Detect which cell encompasses the target text, then output its [x, y] center coordinate. 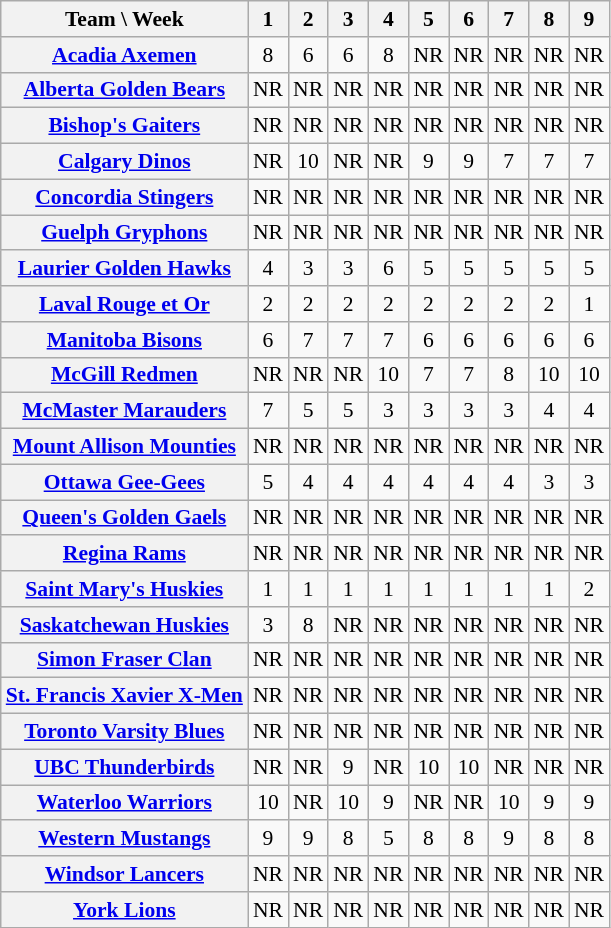
Waterloo Warriors [124, 803]
Windsor Lancers [124, 874]
York Lions [124, 910]
McGill Redmen [124, 375]
Queen's Golden Gaels [124, 518]
Acadia Axemen [124, 55]
St. Francis Xavier X-Men [124, 696]
Saskatchewan Huskies [124, 625]
Western Mustangs [124, 839]
Toronto Varsity Blues [124, 732]
Laval Rouge et Or [124, 304]
Manitoba Bisons [124, 340]
UBC Thunderbirds [124, 767]
Team \ Week [124, 19]
Calgary Dinos [124, 162]
Ottawa Gee-Gees [124, 482]
Concordia Stingers [124, 197]
Mount Allison Mounties [124, 447]
Regina Rams [124, 554]
McMaster Marauders [124, 411]
Bishop's Gaiters [124, 126]
Alberta Golden Bears [124, 90]
Guelph Gryphons [124, 233]
Laurier Golden Hawks [124, 269]
Simon Fraser Clan [124, 660]
Saint Mary's Huskies [124, 589]
